Return (x, y) of the center of cell containing provided text 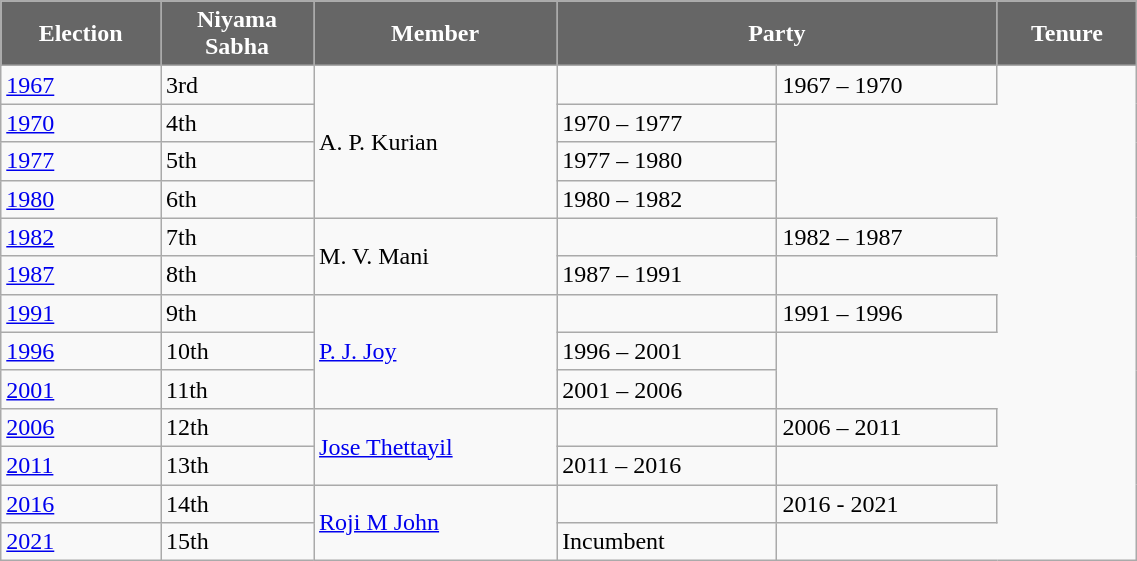
2006 (81, 427)
12th (238, 427)
1996 – 2001 (667, 351)
5th (238, 161)
1970 – 1977 (667, 123)
6th (238, 199)
13th (238, 465)
15th (238, 542)
14th (238, 503)
Roji M John (436, 522)
2011 – 2016 (667, 465)
1996 (81, 351)
Incumbent (667, 542)
1967 (81, 85)
1967 – 1970 (887, 85)
4th (238, 123)
1991 – 1996 (887, 313)
9th (238, 313)
7th (238, 237)
1977 (81, 161)
1980 (81, 199)
1982 – 1987 (887, 237)
1987 (81, 275)
2011 (81, 465)
1970 (81, 123)
Tenure (1067, 34)
2016 (81, 503)
1982 (81, 237)
2006 – 2011 (887, 427)
8th (238, 275)
P. J. Joy (436, 351)
2021 (81, 542)
1991 (81, 313)
1980 – 1982 (667, 199)
Party (778, 34)
10th (238, 351)
Election (81, 34)
NiyamaSabha (238, 34)
2001 – 2006 (667, 389)
1987 – 1991 (667, 275)
Jose Thettayil (436, 446)
M. V. Mani (436, 256)
3rd (238, 85)
1977 – 1980 (667, 161)
A. P. Kurian (436, 142)
2016 - 2021 (887, 503)
2001 (81, 389)
Member (436, 34)
11th (238, 389)
